Extract the [X, Y] coordinate from the center of the cell holding the provided text.  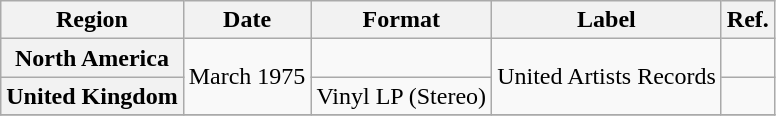
United Kingdom [92, 96]
Region [92, 20]
North America [92, 58]
Label [607, 20]
United Artists Records [607, 77]
Format [402, 20]
Vinyl LP (Stereo) [402, 96]
Ref. [748, 20]
March 1975 [247, 77]
Date [247, 20]
